Extract the [X, Y] coordinate from the center of the cell holding the provided text.  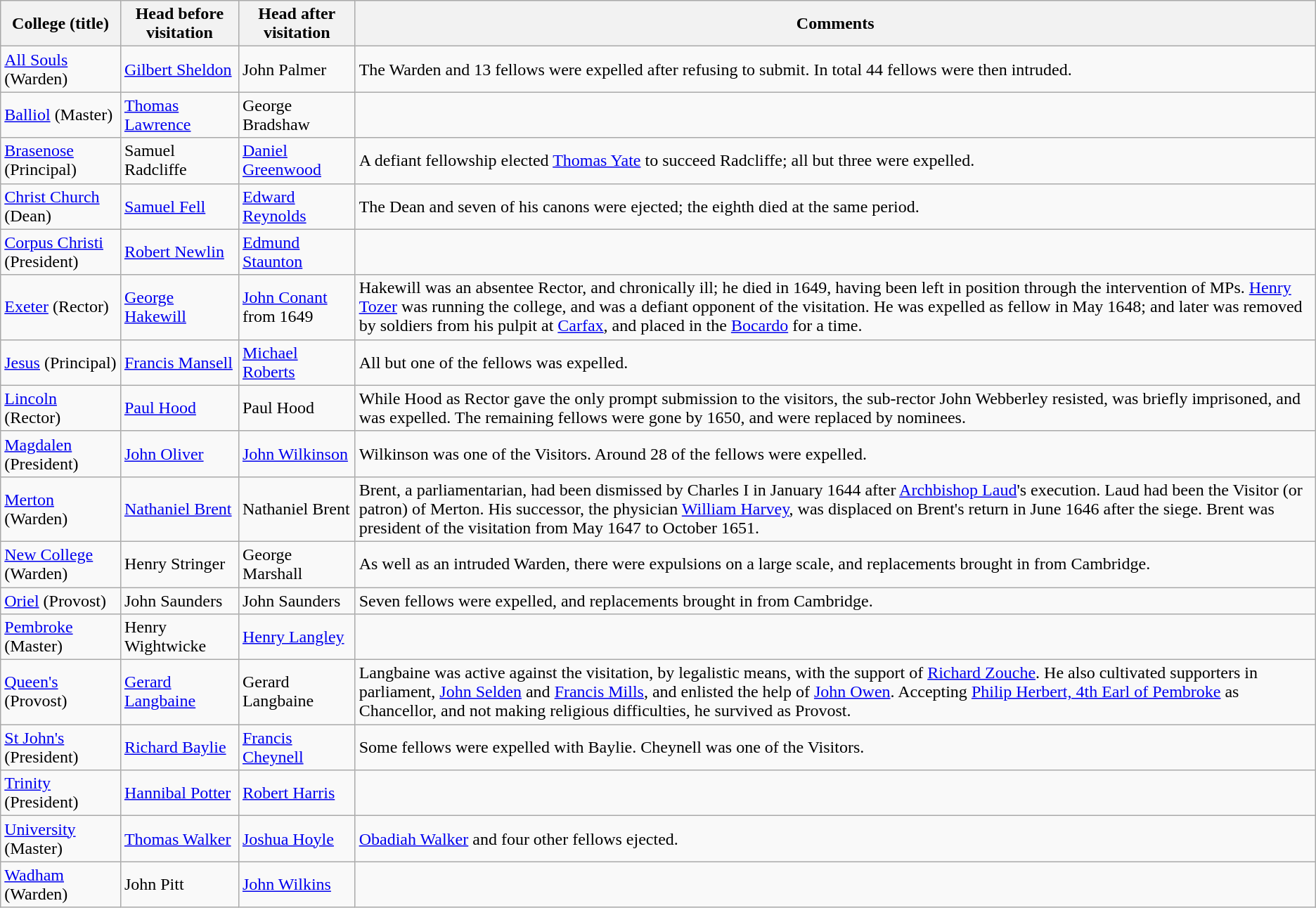
University (Master) [60, 839]
As well as an intruded Warden, there were expulsions on a large scale, and replacements brought in from Cambridge. [835, 564]
Francis Mansell [179, 363]
College (title) [60, 24]
Francis Cheynell [297, 748]
Christ Church (Dean) [60, 207]
All Souls (Warden) [60, 69]
Thomas Walker [179, 839]
Robert Harris [297, 793]
St John's (President) [60, 748]
Some fellows were expelled with Baylie. Cheynell was one of the Visitors. [835, 748]
Wilkinson was one of the Visitors. Around 28 of the fellows were expelled. [835, 454]
Henry Wightwicke [179, 637]
Hannibal Potter [179, 793]
Henry Stringer [179, 564]
Gilbert Sheldon [179, 69]
Merton (Warden) [60, 509]
George Marshall [297, 564]
Lincoln (Rector) [60, 408]
A defiant fellowship elected Thomas Yate to succeed Radcliffe; all but three were expelled. [835, 160]
Robert Newlin [179, 252]
The Warden and 13 fellows were expelled after refusing to submit. In total 44 fellows were then intruded. [835, 69]
John Conant from 1649 [297, 307]
John Pitt [179, 884]
Head after visitation [297, 24]
Exeter (Rector) [60, 307]
Queen's (Provost) [60, 692]
All but one of the fellows was expelled. [835, 363]
John Wilkinson [297, 454]
Oriel (Provost) [60, 601]
George Bradshaw [297, 115]
Seven fellows were expelled, and replacements brought in from Cambridge. [835, 601]
Brasenose (Principal) [60, 160]
Wadham (Warden) [60, 884]
Edward Reynolds [297, 207]
Samuel Radcliffe [179, 160]
Corpus Christi (President) [60, 252]
Michael Roberts [297, 363]
Obadiah Walker and four other fellows ejected. [835, 839]
New College (Warden) [60, 564]
Daniel Greenwood [297, 160]
Trinity (President) [60, 793]
Richard Baylie [179, 748]
Samuel Fell [179, 207]
Pembroke (Master) [60, 637]
The Dean and seven of his canons were ejected; the eighth died at the same period. [835, 207]
John Palmer [297, 69]
Edmund Staunton [297, 252]
Balliol (Master) [60, 115]
Head before visitation [179, 24]
Henry Langley [297, 637]
Thomas Lawrence [179, 115]
Joshua Hoyle [297, 839]
John Wilkins [297, 884]
Jesus (Principal) [60, 363]
John Oliver [179, 454]
George Hakewill [179, 307]
Magdalen (President) [60, 454]
Comments [835, 24]
